Pinpoint the cell where the given text exists, returning its (x, y) midpoint coordinate. 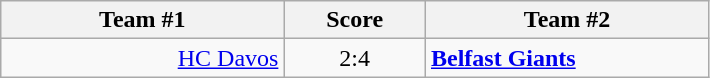
HC Davos (142, 58)
Score (355, 20)
Team #1 (142, 20)
Belfast Giants (566, 58)
Team #2 (566, 20)
2:4 (355, 58)
